Find where the given text appears and provide that cell's center as (x, y) coordinate. 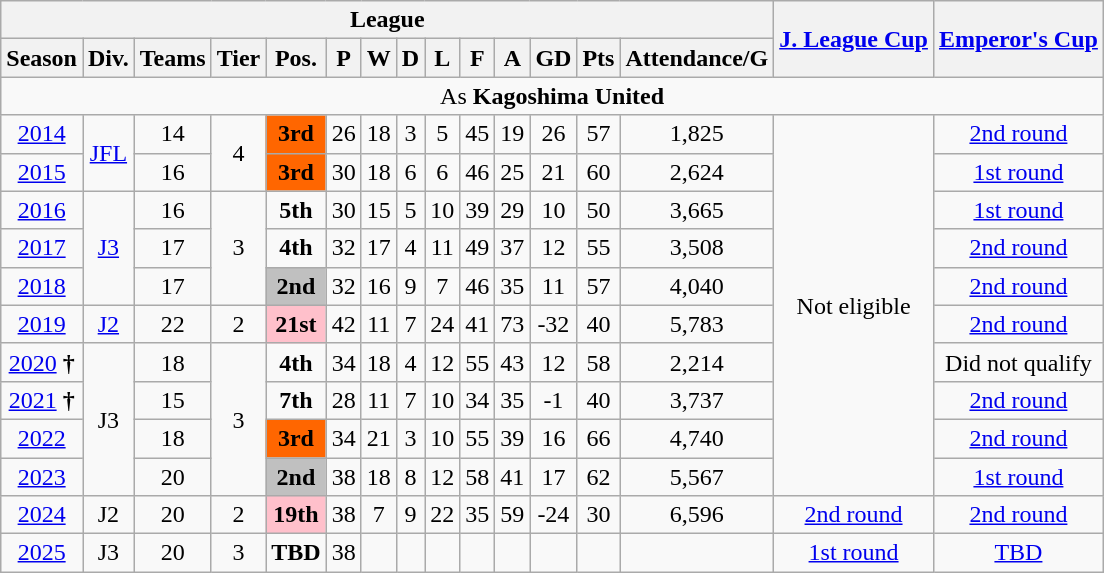
73 (512, 324)
A (512, 58)
5,783 (697, 324)
GD (554, 58)
2016 (42, 210)
2023 (42, 477)
3,665 (697, 210)
JFL (108, 153)
Div. (108, 58)
28 (344, 400)
League (388, 20)
7th (296, 400)
25 (512, 172)
-32 (554, 324)
49 (478, 248)
F (478, 58)
Tier (238, 58)
29 (512, 210)
Did not qualify (1018, 362)
5th (296, 210)
21st (296, 324)
2015 (42, 172)
J. League Cup (854, 39)
Attendance/G (697, 58)
P (344, 58)
Season (42, 58)
37 (512, 248)
W (378, 58)
24 (442, 324)
5,567 (697, 477)
45 (478, 134)
4,040 (697, 286)
66 (598, 438)
50 (598, 210)
D (410, 58)
2020 † (42, 362)
Teams (172, 58)
1,825 (697, 134)
60 (598, 172)
62 (598, 477)
19th (296, 515)
19 (512, 134)
43 (512, 362)
Not eligible (854, 306)
2025 (42, 553)
4,740 (697, 438)
6,596 (697, 515)
2017 (42, 248)
2022 (42, 438)
2,624 (697, 172)
2021 † (42, 400)
-24 (554, 515)
Emperor's Cup (1018, 39)
42 (344, 324)
2014 (42, 134)
Pos. (296, 58)
-1 (554, 400)
L (442, 58)
2,214 (697, 362)
2018 (42, 286)
Pts (598, 58)
3,737 (697, 400)
3,508 (697, 248)
8 (410, 477)
59 (512, 515)
As Kagoshima United (552, 96)
14 (172, 134)
2019 (42, 324)
2024 (42, 515)
